Extract the (X, Y) coordinate from the center of the cell holding the provided text.  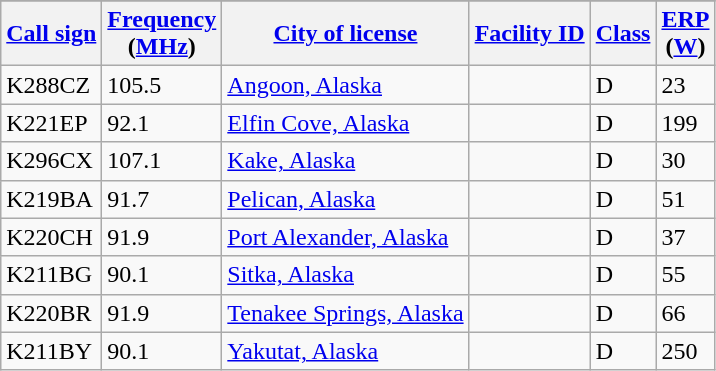
Tenakee Springs, Alaska (346, 313)
Facility ID (530, 34)
K211BG (52, 275)
Class (623, 34)
K288CZ (52, 85)
37 (686, 237)
K219BA (52, 199)
Frequency(MHz) (162, 34)
K221EP (52, 123)
91.7 (162, 199)
55 (686, 275)
199 (686, 123)
City of license (346, 34)
Angoon, Alaska (346, 85)
K296CX (52, 161)
K220BR (52, 313)
250 (686, 351)
Kake, Alaska (346, 161)
Call sign (52, 34)
Pelican, Alaska (346, 199)
23 (686, 85)
ERP(W) (686, 34)
107.1 (162, 161)
Elfin Cove, Alaska (346, 123)
Yakutat, Alaska (346, 351)
K211BY (52, 351)
51 (686, 199)
Sitka, Alaska (346, 275)
K220CH (52, 237)
105.5 (162, 85)
92.1 (162, 123)
30 (686, 161)
66 (686, 313)
Port Alexander, Alaska (346, 237)
